Detect which cell encompasses the target text, then output its [X, Y] center coordinate. 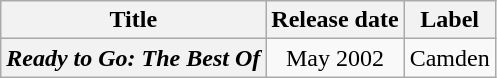
Ready to Go: The Best Of [134, 58]
Title [134, 20]
May 2002 [335, 58]
Release date [335, 20]
Label [450, 20]
Camden [450, 58]
